Determine the (x, y) coordinate at the center of the cell enclosing the given text.  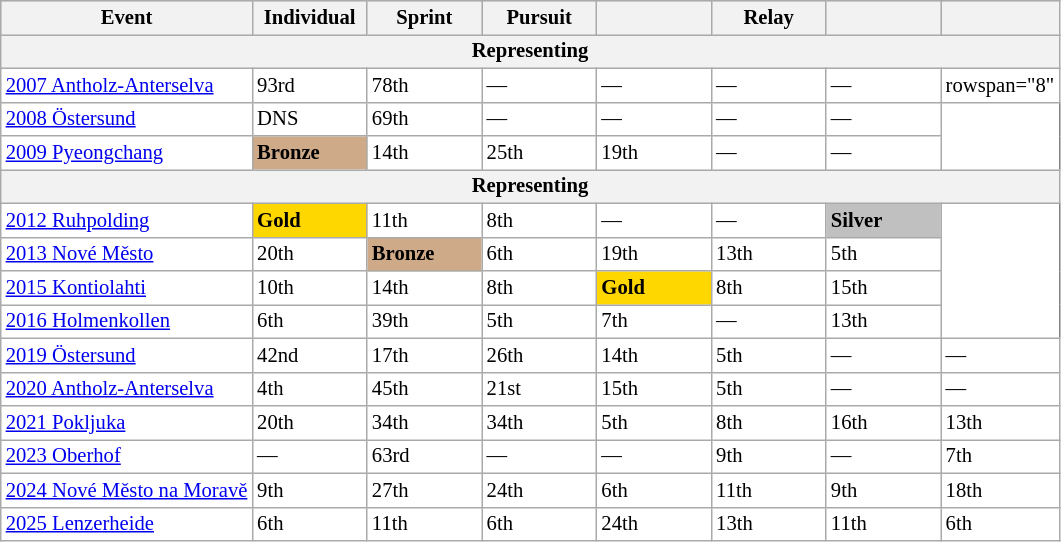
Pursuit (540, 17)
Silver (884, 220)
17th (424, 355)
Individual (310, 17)
2008 Östersund (126, 119)
4th (310, 389)
Relay (768, 17)
2007 Antholz-Anterselva (126, 85)
2023 Oberhof (126, 456)
63rd (424, 456)
Sprint (424, 17)
Event (126, 17)
39th (424, 321)
2025 Lenzerheide (126, 524)
2019 Östersund (126, 355)
18th (1000, 490)
2016 Holmenkollen (126, 321)
45th (424, 389)
93rd (310, 85)
2021 Pokljuka (126, 423)
2024 Nové Město na Moravě (126, 490)
10th (310, 287)
78th (424, 85)
rowspan="8" (1000, 85)
DNS (310, 119)
2015 Kontiolahti (126, 287)
2009 Pyeongchang (126, 153)
21st (540, 389)
16th (884, 423)
26th (540, 355)
2020 Antholz-Anterselva (126, 389)
42nd (310, 355)
25th (540, 153)
2013 Nové Město (126, 254)
2012 Ruhpolding (126, 220)
27th (424, 490)
69th (424, 119)
